Detect which cell encompasses the target text, then output its [X, Y] center coordinate. 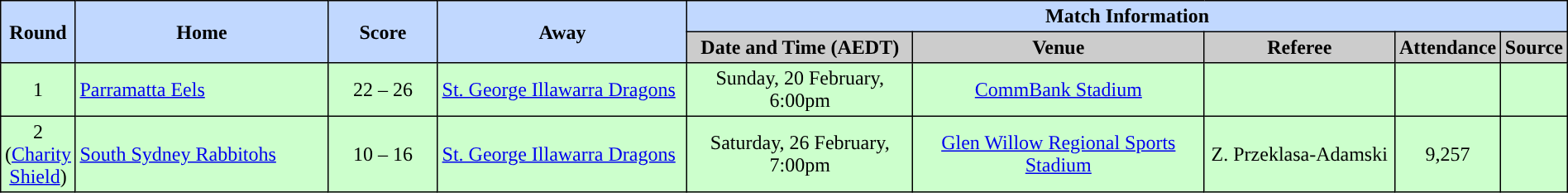
Match Information [1127, 17]
Away [562, 31]
Attendance [1448, 47]
22 – 26 [384, 89]
Glen Willow Regional Sports Stadium [1059, 154]
Referee [1300, 47]
South Sydney Rabbitohs [202, 154]
Sunday, 20 February, 6:00pm [801, 89]
Saturday, 26 February, 7:00pm [801, 154]
Venue [1059, 47]
Z. Przeklasa-Adamski [1300, 154]
Home [202, 31]
CommBank Stadium [1059, 89]
Parramatta Eels [202, 89]
Round [38, 31]
1 [38, 89]
9,257 [1448, 154]
Source [1535, 47]
Date and Time (AEDT) [801, 47]
2(Charity Shield) [38, 154]
10 – 16 [384, 154]
Score [384, 31]
